Find where the given text appears and provide that cell's center as [X, Y] coordinate. 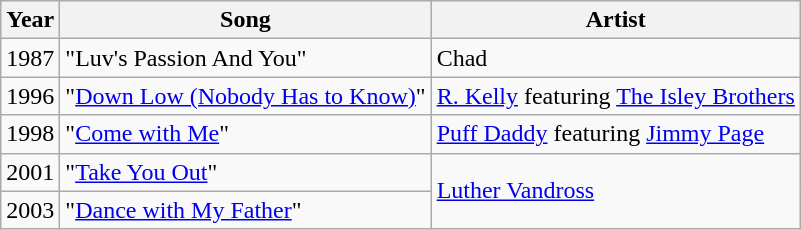
R. Kelly featuring The Isley Brothers [616, 96]
2003 [30, 210]
Puff Daddy featuring Jimmy Page [616, 134]
"Dance with My Father" [246, 210]
"Take You Out" [246, 172]
Year [30, 20]
Luther Vandross [616, 191]
Song [246, 20]
"Come with Me" [246, 134]
"Down Low (Nobody Has to Know)" [246, 96]
1998 [30, 134]
2001 [30, 172]
1996 [30, 96]
"Luv's Passion And You" [246, 58]
Artist [616, 20]
1987 [30, 58]
Chad [616, 58]
